Locate the cell with the specified text and output its [X, Y] center coordinate. 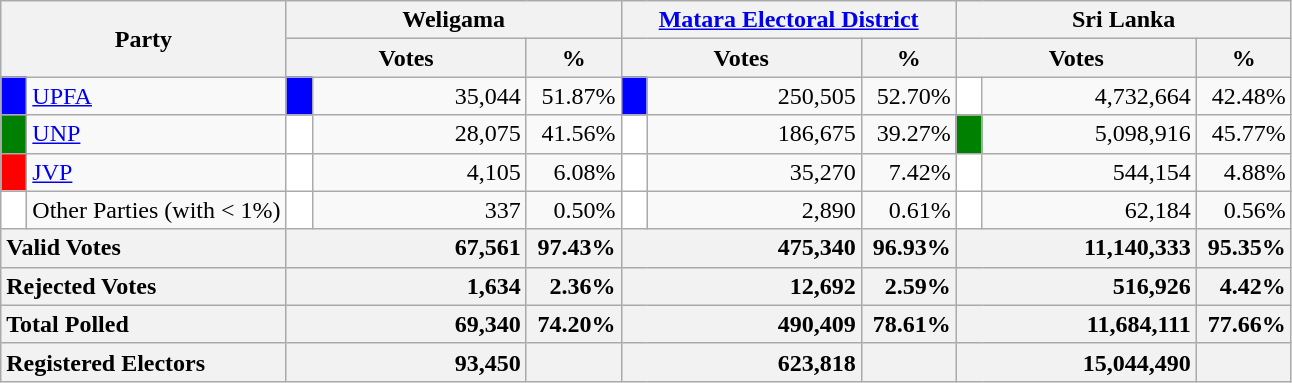
41.56% [574, 134]
69,340 [406, 324]
62,184 [1089, 210]
74.20% [574, 324]
51.87% [574, 96]
JVP [156, 172]
250,505 [754, 96]
12,692 [741, 286]
Registered Electors [144, 362]
623,818 [741, 362]
96.93% [908, 248]
4.88% [1244, 172]
11,684,111 [1076, 324]
4,105 [419, 172]
45.77% [1244, 134]
35,270 [754, 172]
Weligama [454, 20]
2,890 [754, 210]
544,154 [1089, 172]
490,409 [741, 324]
Other Parties (with < 1%) [156, 210]
4.42% [1244, 286]
Party [144, 39]
67,561 [406, 248]
93,450 [406, 362]
0.56% [1244, 210]
7.42% [908, 172]
Matara Electoral District [788, 20]
15,044,490 [1076, 362]
Rejected Votes [144, 286]
2.59% [908, 286]
5,098,916 [1089, 134]
UPFA [156, 96]
11,140,333 [1076, 248]
186,675 [754, 134]
52.70% [908, 96]
28,075 [419, 134]
0.61% [908, 210]
4,732,664 [1089, 96]
Total Polled [144, 324]
Valid Votes [144, 248]
97.43% [574, 248]
6.08% [574, 172]
516,926 [1076, 286]
UNP [156, 134]
Sri Lanka [1124, 20]
77.66% [1244, 324]
78.61% [908, 324]
337 [419, 210]
42.48% [1244, 96]
1,634 [406, 286]
95.35% [1244, 248]
39.27% [908, 134]
2.36% [574, 286]
35,044 [419, 96]
475,340 [741, 248]
0.50% [574, 210]
